Find where the given text appears and provide that cell's center as (X, Y) coordinate. 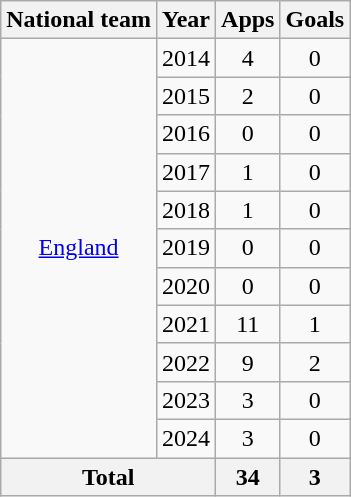
2023 (186, 400)
England (79, 248)
2021 (186, 324)
4 (248, 58)
11 (248, 324)
Goals (315, 20)
Apps (248, 20)
2015 (186, 96)
9 (248, 362)
National team (79, 20)
2024 (186, 438)
2020 (186, 286)
2014 (186, 58)
2017 (186, 172)
34 (248, 477)
2022 (186, 362)
2019 (186, 248)
2016 (186, 134)
Year (186, 20)
2018 (186, 210)
Total (108, 477)
